Output the [x, y] coordinate of the center of the cell containing the given text.  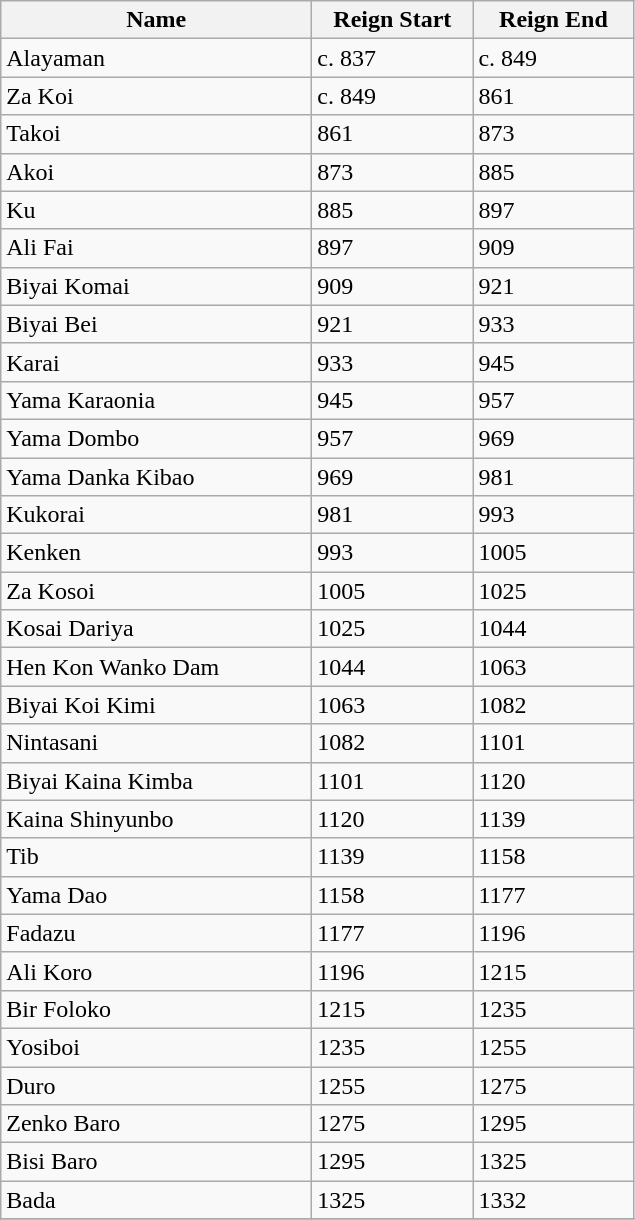
Nintasani [156, 743]
c. 837 [392, 58]
Name [156, 20]
1332 [554, 1200]
Za Koi [156, 96]
Yama Dao [156, 895]
Ku [156, 210]
Akoi [156, 172]
Biyai Koi Kimi [156, 705]
Biyai Bei [156, 324]
Zenko Baro [156, 1124]
Yama Dombo [156, 438]
Duro [156, 1085]
Za Kosoi [156, 591]
Takoi [156, 134]
Bada [156, 1200]
Ali Koro [156, 971]
Yama Karaonia [156, 400]
Bir Foloko [156, 1009]
Fadazu [156, 933]
Kaina Shinyunbo [156, 819]
Yama Danka Kibao [156, 477]
Bisi Baro [156, 1162]
Biyai Kaina Kimba [156, 781]
Reign Start [392, 20]
Karai [156, 362]
Hen Kon Wanko Dam [156, 667]
Alayaman [156, 58]
Ali Fai [156, 248]
Reign End [554, 20]
Kosai Dariya [156, 629]
Tib [156, 857]
Biyai Komai [156, 286]
Kenken [156, 553]
Kukorai [156, 515]
Yosiboi [156, 1047]
